Locate the cell with the specified text and output its [x, y] center coordinate. 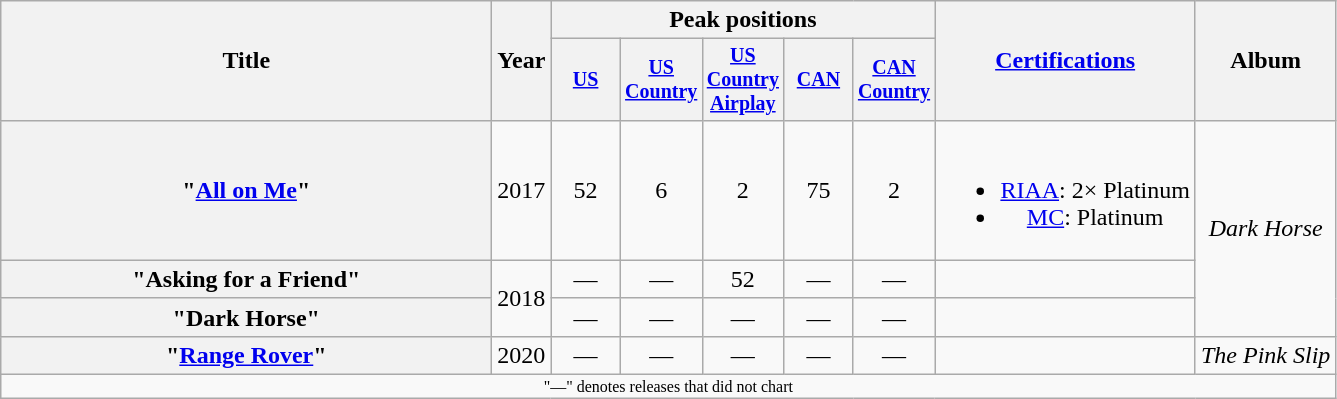
6 [661, 190]
US Country [661, 80]
2017 [522, 190]
"Asking for a Friend" [246, 279]
75 [818, 190]
CAN Country [894, 80]
"Dark Horse" [246, 317]
The Pink Slip [1265, 355]
Peak positions [743, 20]
US Country Airplay [743, 80]
RIAA: 2× PlatinumMC: Platinum [1066, 190]
"All on Me" [246, 190]
Dark Horse [1265, 228]
Album [1265, 61]
Title [246, 61]
"—" denotes releases that did not chart [668, 387]
"Range Rover" [246, 355]
2020 [522, 355]
2018 [522, 298]
Year [522, 61]
US [586, 80]
CAN [818, 80]
Certifications [1066, 61]
